Find where the given text appears and provide that cell's center as (x, y) coordinate. 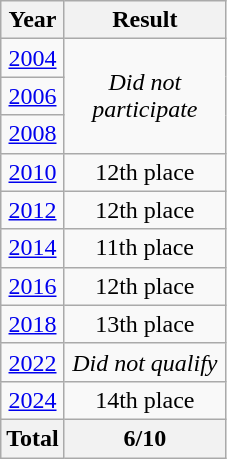
2024 (33, 400)
13th place (144, 324)
14th place (144, 400)
Total (33, 438)
Did not qualify (144, 362)
2018 (33, 324)
Year (33, 20)
2004 (33, 58)
2016 (33, 286)
2014 (33, 248)
2012 (33, 210)
2006 (33, 96)
11th place (144, 248)
Did not participate (144, 96)
Result (144, 20)
2010 (33, 172)
6/10 (144, 438)
2022 (33, 362)
2008 (33, 134)
